Output the [X, Y] coordinate of the center of the cell containing the given text.  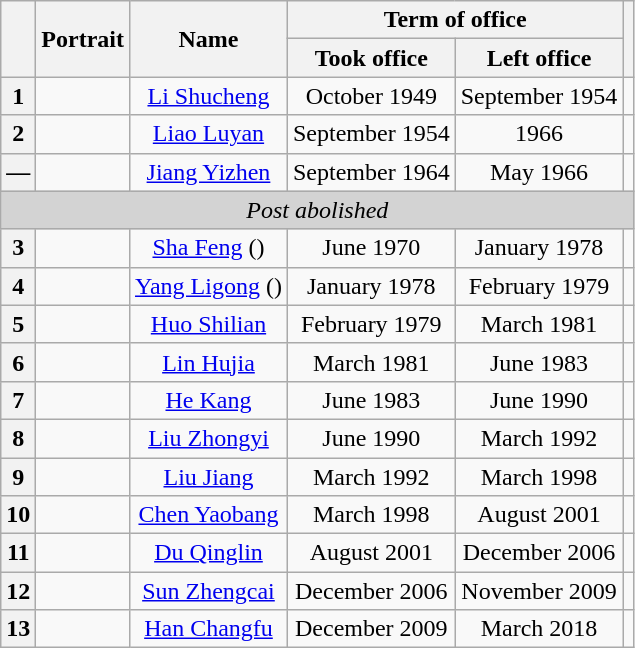
— [18, 172]
Sun Zhengcai [208, 591]
Name [208, 39]
1 [18, 96]
November 2009 [539, 591]
Jiang Yizhen [208, 172]
4 [18, 286]
Yang Ligong () [208, 286]
Left office [539, 58]
3 [18, 248]
Huo Shilian [208, 324]
7 [18, 400]
December 2009 [371, 629]
Sha Feng () [208, 248]
He Kang [208, 400]
5 [18, 324]
Took office [371, 58]
9 [18, 477]
Liu Jiang [208, 477]
11 [18, 553]
March 2018 [539, 629]
Du Qinglin [208, 553]
Lin Hujia [208, 362]
Term of office [454, 20]
6 [18, 362]
Han Changfu [208, 629]
13 [18, 629]
Post abolished [318, 210]
May 1966 [539, 172]
8 [18, 438]
Chen Yaobang [208, 515]
Liao Luyan [208, 134]
October 1949 [371, 96]
2 [18, 134]
June 1970 [371, 248]
12 [18, 591]
10 [18, 515]
1966 [539, 134]
September 1964 [371, 172]
Liu Zhongyi [208, 438]
Portrait [83, 39]
Li Shucheng [208, 96]
